Detect which cell encompasses the target text, then output its (x, y) center coordinate. 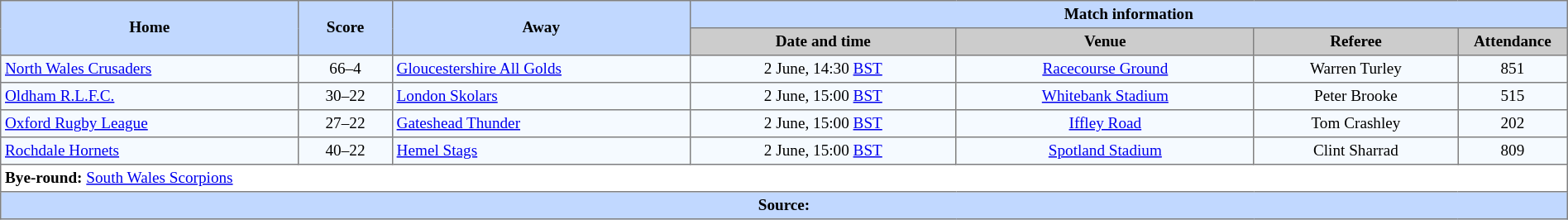
London Skolars (541, 96)
Attendance (1513, 41)
2 June, 14:30 BST (823, 69)
27–22 (346, 124)
Rochdale Hornets (150, 151)
Venue (1105, 41)
Home (150, 28)
Date and time (823, 41)
North Wales Crusaders (150, 69)
Score (346, 28)
Whitebank Stadium (1105, 96)
Oldham R.L.F.C. (150, 96)
40–22 (346, 151)
Match information (1128, 15)
Spotland Stadium (1105, 151)
Racecourse Ground (1105, 69)
Referee (1355, 41)
Warren Turley (1355, 69)
Hemel Stags (541, 151)
Oxford Rugby League (150, 124)
Gateshead Thunder (541, 124)
Tom Crashley (1355, 124)
202 (1513, 124)
Away (541, 28)
Bye-round: South Wales Scorpions (784, 179)
Peter Brooke (1355, 96)
Iffley Road (1105, 124)
66–4 (346, 69)
851 (1513, 69)
30–22 (346, 96)
Clint Sharrad (1355, 151)
809 (1513, 151)
Source: (784, 205)
Gloucestershire All Golds (541, 69)
515 (1513, 96)
